Capture the cell that displays the provided text and extract its [x, y] central coordinate. 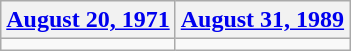
August 20, 1971 [88, 20]
August 31, 1989 [262, 20]
